Search for the cell housing the specified text and yield its [X, Y] center coordinate. 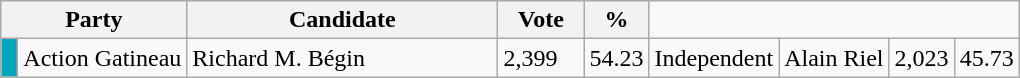
Candidate [342, 20]
45.73 [986, 58]
Action Gatineau [102, 58]
54.23 [616, 58]
Independent [714, 58]
Richard M. Bégin [342, 58]
Party [94, 20]
2,399 [541, 58]
Vote [541, 20]
% [616, 20]
Alain Riel [834, 58]
2,023 [922, 58]
